Extract the [X, Y] coordinate from the center of the cell holding the provided text.  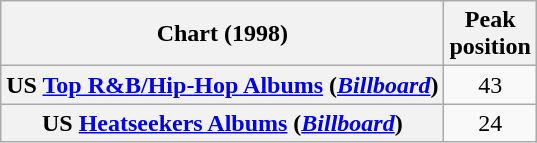
US Heatseekers Albums (Billboard) [222, 123]
Peakposition [490, 34]
US Top R&B/Hip-Hop Albums (Billboard) [222, 85]
43 [490, 85]
24 [490, 123]
Chart (1998) [222, 34]
